Provide the [x, y] coordinate of the cell's center where the given text is located.  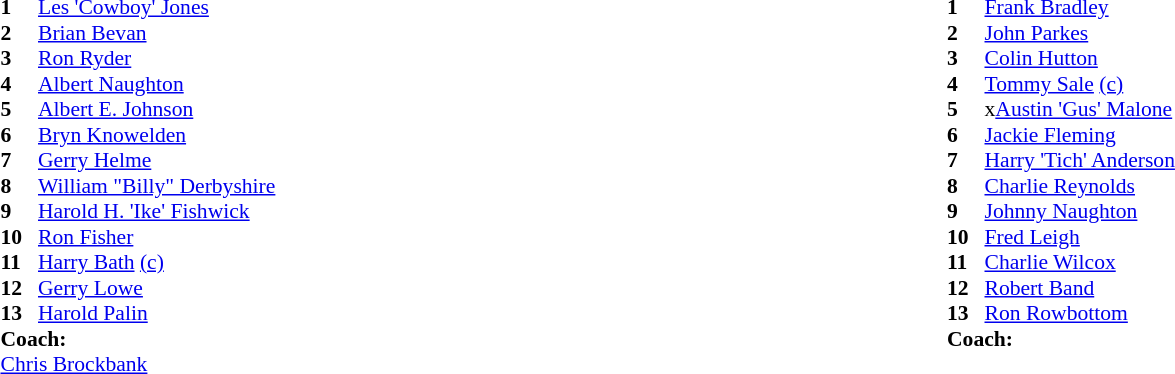
Albert E. Johnson [156, 109]
Johnny Naughton [1079, 211]
William "Billy" Derbyshire [156, 186]
Tommy Sale (c) [1079, 84]
Ron Rowbottom [1079, 313]
Bryn Knowelden [156, 135]
Harry Bath (c) [156, 263]
Charlie Reynolds [1079, 186]
Harry 'Tich' Anderson [1079, 161]
Gerry Lowe [156, 288]
Fred Leigh [1079, 237]
Albert Naughton [156, 84]
Brian Bevan [156, 33]
Jackie Fleming [1079, 135]
John Parkes [1079, 33]
Robert Band [1079, 288]
Charlie Wilcox [1079, 263]
Ron Fisher [156, 237]
Harold Palin [156, 313]
Harold H. 'Ike' Fishwick [156, 211]
Gerry Helme [156, 161]
Colin Hutton [1079, 59]
xAustin 'Gus' Malone [1079, 109]
Ron Ryder [156, 59]
